Scan for the cell matching the given text and deliver its (X, Y) coordinate at center. 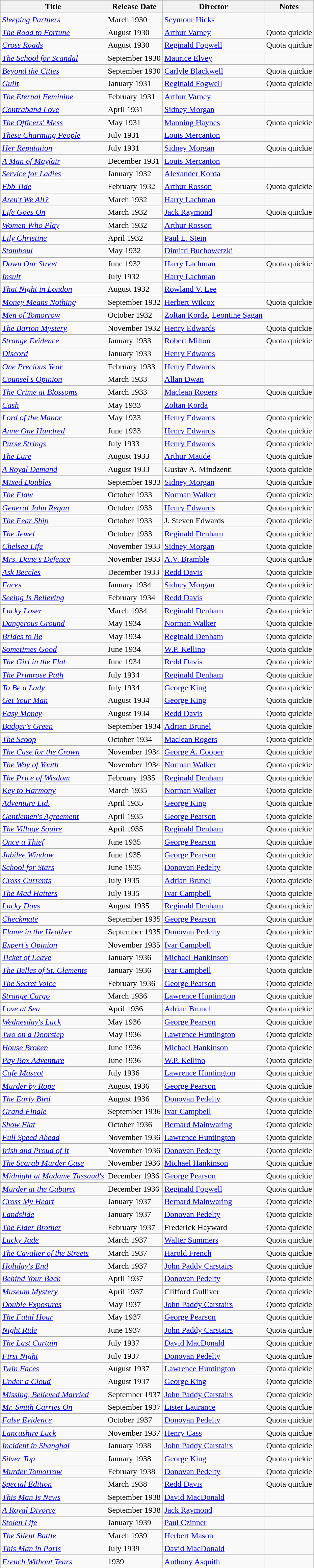
Expert's Opinion (53, 945)
A Man of Mayfair (53, 161)
Double Exposures (53, 1304)
First Night (53, 1356)
Lucky Days (53, 906)
Key to Harmony (53, 791)
Life Goes On (53, 212)
June 1932 (134, 264)
April 1932 (134, 238)
February 1932 (134, 187)
January 1931 (134, 84)
Love at Sea (53, 1009)
A Royal Demand (53, 469)
Show Flat (53, 1124)
Lucky Jade (53, 1240)
The Silent Battle (53, 1536)
The Officers' Mess (53, 122)
Sometimes Good (53, 649)
February 1931 (134, 97)
Clifford Gulliver (213, 1292)
Alexander Korda (213, 174)
The Scoop (53, 739)
Anthony Asquith (213, 1561)
November 1932 (134, 328)
The Jewel (53, 533)
Stamboul (53, 251)
January 1932 (134, 174)
Walter Summers (213, 1240)
January 1934 (134, 585)
April 1936 (134, 1009)
George A. Cooper (213, 752)
March 1938 (134, 1484)
A Royal Divorce (53, 1510)
Zoltan Korda (213, 405)
The School for Scandal (53, 58)
Full Speed Ahead (53, 1137)
Murder Tomorrow (53, 1471)
The Case for the Crown (53, 752)
October 1934 (134, 739)
Lister Laurance (213, 1407)
February 1934 (134, 598)
April 1931 (134, 109)
Counsel's Opinion (53, 379)
The Girl in the Flat (53, 662)
Lord of the Manor (53, 418)
Museum Mystery (53, 1292)
Herbert Wilcox (213, 302)
Seymour Hicks (213, 20)
March 1930 (134, 20)
Title (53, 7)
The Last Curtain (53, 1343)
Silver Top (53, 1459)
The Fatal Hour (53, 1317)
March 1935 (134, 791)
Two on a Doorstep (53, 1035)
Aren't We All? (53, 200)
Her Reputation (53, 148)
Strange Cargo (53, 996)
Purse Strings (53, 444)
The Flaw (53, 495)
May 1931 (134, 122)
Midnight at Madame Tussaud's (53, 1176)
Faces (53, 585)
Insult (53, 276)
October 1937 (134, 1420)
The Eternal Feminine (53, 97)
The Elder Brother (53, 1227)
Mr. Smith Carries On (53, 1407)
Notes (289, 7)
June 1937 (134, 1330)
The Primrose Path (53, 675)
Easy Money (53, 713)
Incident in Shanghai (53, 1446)
Cash (53, 405)
Down Our Street (53, 264)
Wednesday's Luck (53, 1022)
A.V. Bramble (213, 559)
February 1938 (134, 1471)
Ticket of Leave (53, 957)
July 1936 (134, 1073)
J. Steven Edwards (213, 521)
Cross Currents (53, 880)
Service for Ladies (53, 174)
Stolen Life (53, 1523)
Discord (53, 353)
Rowland V. Lee (213, 289)
Twin Faces (53, 1368)
July 1939 (134, 1548)
March 1936 (134, 996)
Robert Milton (213, 341)
Sleeping Partners (53, 20)
October 1932 (134, 315)
The Price of Wisdom (53, 777)
Mrs. Dane's Defence (53, 559)
Money Means Nothing (53, 302)
Checkmate (53, 919)
The Secret Voice (53, 983)
September 1934 (134, 726)
Cafe Mascot (53, 1073)
General John Regan (53, 508)
1939 (134, 1561)
Once a Thief (53, 842)
Chelsea Life (53, 546)
Carlyle Blackwell (213, 71)
House Broken (53, 1047)
The Road to Fortune (53, 32)
Jubilee Window (53, 855)
Gustav A. Mindzenti (213, 469)
Ebb Tide (53, 187)
That Night in London (53, 289)
Paul Czinner (213, 1523)
September 1936 (134, 1112)
Cross Roads (53, 45)
Adventure Ltd. (53, 803)
This Man in Paris (53, 1548)
July 1933 (134, 444)
August 1932 (134, 289)
November 1935 (134, 945)
The Mad Hatters (53, 893)
February 1937 (134, 1227)
Release Date (134, 7)
The Way of Youth (53, 765)
February 1933 (134, 366)
Special Edition (53, 1484)
The Fear Ship (53, 521)
These Charming People (53, 135)
Get Your Man (53, 700)
The Early Bird (53, 1099)
December 1931 (134, 161)
To Be a Lady (53, 688)
Director (213, 7)
Murder at the Cabaret (53, 1189)
Arthur Maude (213, 456)
Allan Dwan (213, 379)
Manning Haynes (213, 122)
Lily Christine (53, 238)
This Man Is News (53, 1497)
Lancashire Luck (53, 1433)
French Without Tears (53, 1561)
Cross My Heart (53, 1202)
Contraband Love (53, 109)
Women Who Play (53, 225)
September 1932 (134, 302)
Strange Evidence (53, 341)
Brides to Be (53, 636)
One Precious Year (53, 366)
Gentlemen's Agreement (53, 816)
Ask Beccles (53, 572)
Men of Tomorrow (53, 315)
June 1933 (134, 431)
March 1934 (134, 611)
Guilt (53, 84)
Lucky Loser (53, 611)
The Barton Mystery (53, 328)
Under a Cloud (53, 1381)
Night Ride (53, 1330)
Beyond the Cities (53, 71)
July 1932 (134, 276)
Frederick Hayward (213, 1227)
Anne One Hundred (53, 431)
Missing, Believed Married (53, 1394)
The Belles of St. Clements (53, 970)
October 1936 (134, 1124)
January 1939 (134, 1523)
Dimitri Buchowetzki (213, 251)
May 1932 (134, 251)
February 1936 (134, 983)
September 1933 (134, 482)
Pay Box Adventure (53, 1060)
Holiday's End (53, 1266)
Murder by Rope (53, 1086)
Herbert Mason (213, 1536)
The Village Squire (53, 829)
The Lure (53, 456)
Mixed Doubles (53, 482)
Henry Cass (213, 1433)
Seeing Is Believing (53, 598)
February 1935 (134, 777)
March 1939 (134, 1536)
Paul L. Stein (213, 238)
Landslide (53, 1215)
Zoltan Korda, Leontine Sagan (213, 315)
The Cavalier of the Streets (53, 1253)
False Evidence (53, 1420)
Grand Finale (53, 1112)
Dangerous Ground (53, 623)
August 1935 (134, 906)
December 1933 (134, 572)
Behind Your Back (53, 1279)
School for Stars (53, 868)
Flame in the Heather (53, 932)
The Scarab Murder Case (53, 1163)
November 1937 (134, 1433)
Harold French (213, 1253)
Badger's Green (53, 726)
The Crime at Blossoms (53, 392)
Irish and Proud of It (53, 1150)
Maurice Elvey (213, 58)
